Identify which cell holds the provided text, then report its (X, Y) central coordinate. 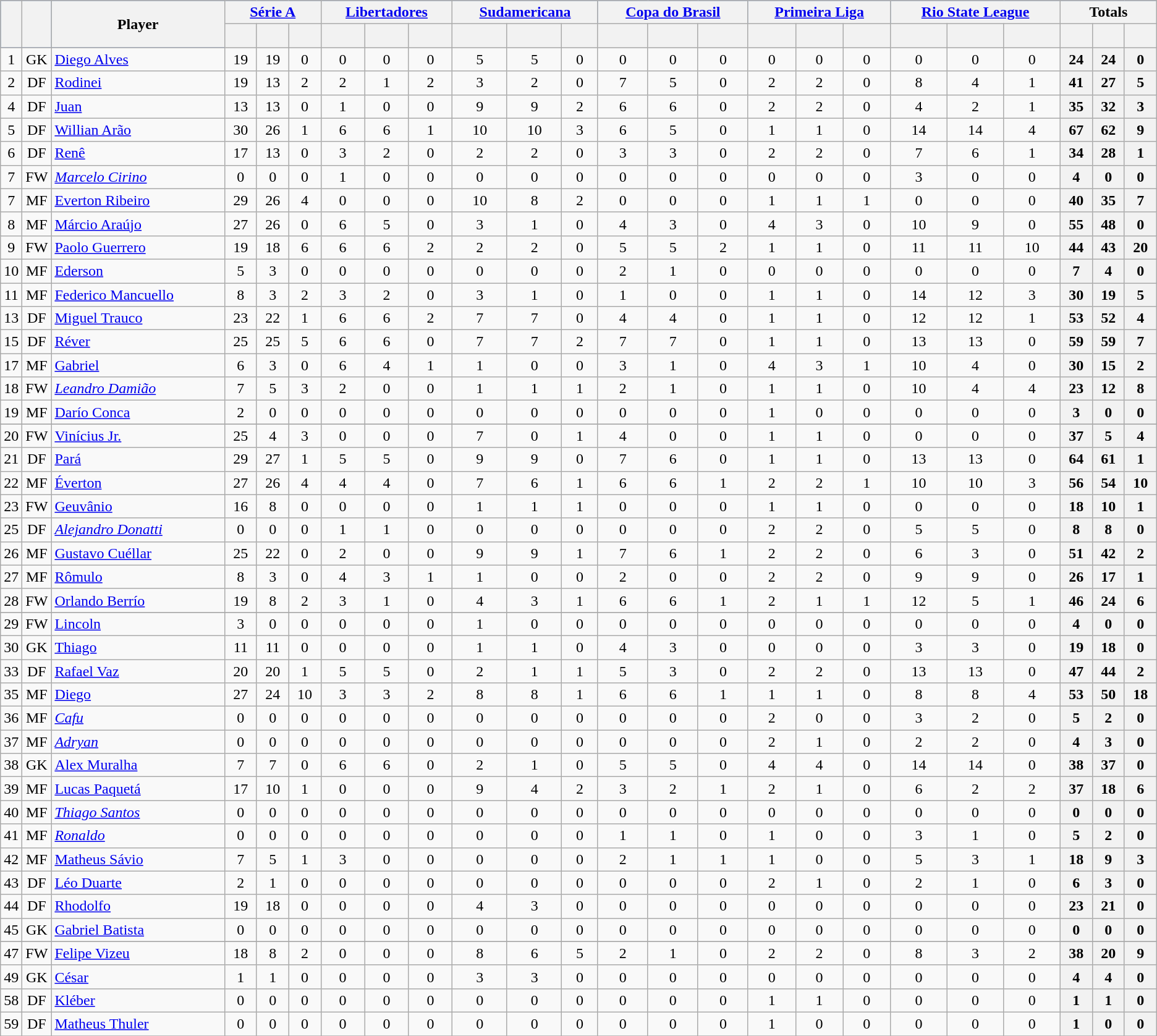
36 (11, 718)
Libertadores (387, 12)
Paolo Guerrero (138, 247)
Gabriel (138, 365)
Diego Alves (138, 59)
39 (11, 789)
Renê (138, 153)
Juan (138, 106)
Lincoln (138, 624)
Matheus Sávio (138, 859)
62 (1108, 130)
46 (1076, 600)
Darío Conca (138, 412)
Alex Muralha (138, 765)
Leandro Damião (138, 389)
Felipe Vizeu (138, 953)
45 (11, 930)
Thiago Santos (138, 812)
Copa do Brasil (672, 12)
67 (1076, 130)
Rodinei (138, 83)
Adryan (138, 742)
Márcio Araújo (138, 224)
Totals (1108, 12)
Thiago (138, 647)
Cafu (138, 718)
58 (11, 1000)
Éverton (138, 483)
Miguel Trauco (138, 318)
Gabriel Batista (138, 930)
Federico Mancuello (138, 295)
52 (1108, 318)
Rhodolfo (138, 906)
Willian Arão (138, 130)
51 (1076, 553)
Lucas Paquetá (138, 789)
Pará (138, 459)
55 (1076, 224)
César (138, 977)
49 (11, 977)
54 (1108, 483)
61 (1108, 459)
Diego (138, 695)
Rio State League (975, 12)
Player (138, 24)
Geuvânio (138, 506)
Vinícius Jr. (138, 436)
Rômulo (138, 577)
Kléber (138, 1000)
32 (1108, 106)
50 (1108, 695)
56 (1076, 483)
Alejandro Donatti (138, 530)
Primeira Liga (819, 12)
Orlando Berrío (138, 600)
Gustavo Cuéllar (138, 553)
Matheus Thuler (138, 1024)
Marcelo Cirino (138, 177)
Léo Duarte (138, 883)
64 (1076, 459)
Everton Ribeiro (138, 200)
Série A (273, 12)
33 (11, 671)
16 (240, 506)
34 (1076, 153)
Ederson (138, 271)
Ronaldo (138, 836)
48 (1108, 224)
Rafael Vaz (138, 671)
Réver (138, 342)
Sudamericana (525, 12)
